Identify which cell holds the provided text, then report its (x, y) central coordinate. 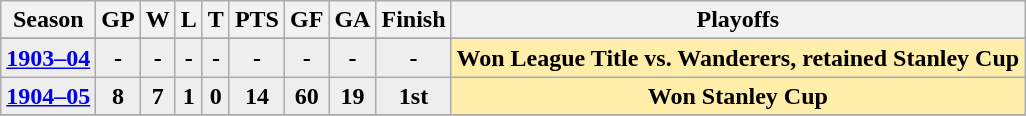
14 (256, 96)
L (188, 20)
Finish (414, 20)
1 (188, 96)
19 (352, 96)
7 (158, 96)
T (216, 20)
0 (216, 96)
Won League Title vs. Wanderers, retained Stanley Cup (738, 58)
W (158, 20)
1903–04 (48, 58)
GF (306, 20)
Playoffs (738, 20)
1st (414, 96)
GA (352, 20)
GP (118, 20)
Season (48, 20)
Won Stanley Cup (738, 96)
1904–05 (48, 96)
60 (306, 96)
PTS (256, 20)
8 (118, 96)
